Find where the given text appears and provide that cell's center as [X, Y] coordinate. 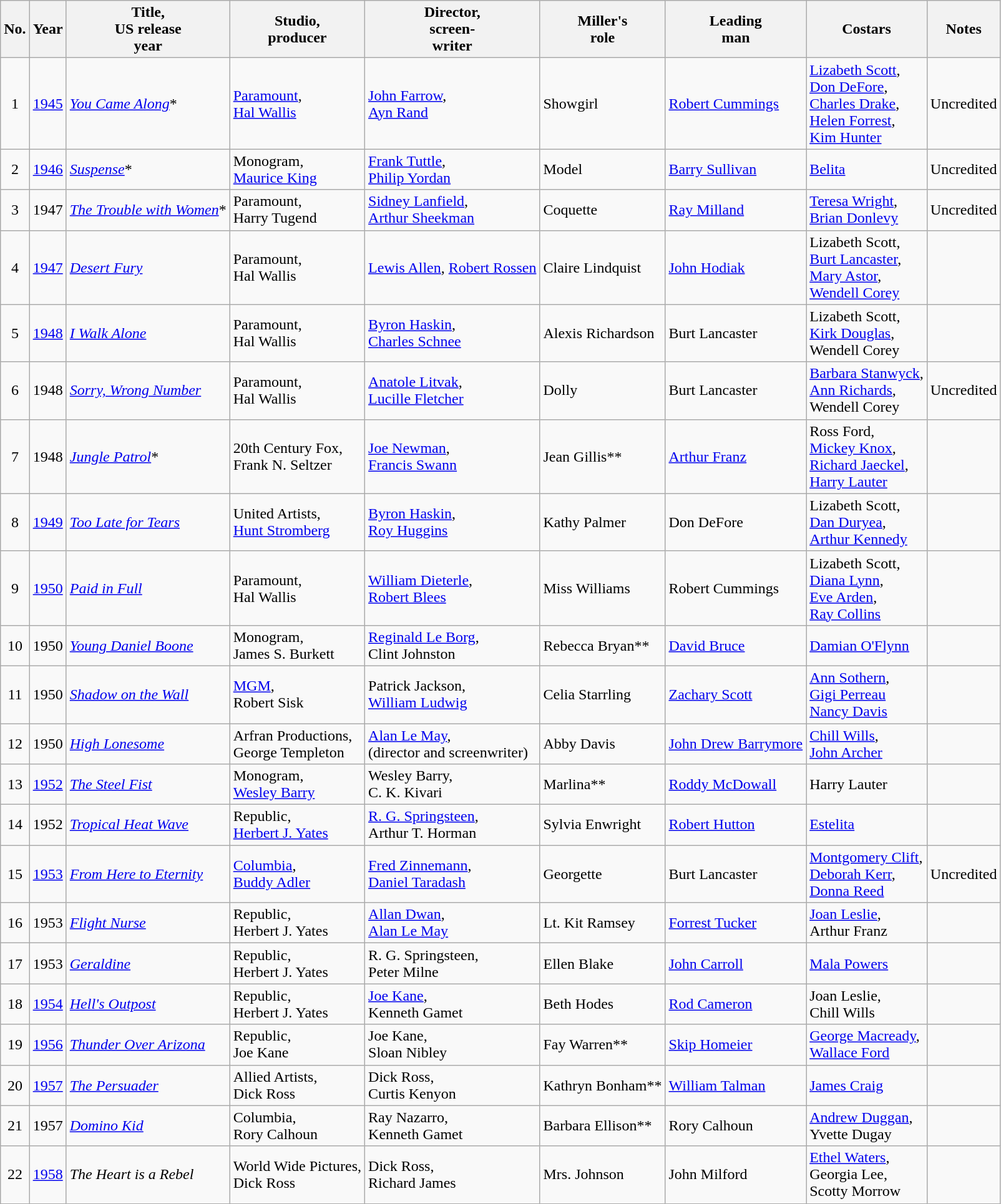
United Artists,Hunt Stromberg [297, 522]
18 [15, 1004]
Marlina** [603, 785]
Too Late for Tears [148, 522]
Jean Gillis** [603, 457]
Forrest Tucker [736, 923]
Flight Nurse [148, 923]
Andrew Duggan,Yvette Dugay [867, 1125]
22 [15, 1175]
Celia Starrling [603, 694]
Monogram,Wesley Barry [297, 785]
The Trouble with Women* [148, 210]
Young Daniel Boone [148, 645]
Paid in Full [148, 588]
No. [15, 29]
Dick Ross,Richard James [452, 1175]
4 [15, 267]
Mrs. Johnson [603, 1175]
Columbia,Rory Calhoun [297, 1125]
Dick Ross,Curtis Kenyon [452, 1085]
1958 [47, 1175]
Claire Lindquist [603, 267]
George Macready,Wallace Ford [867, 1044]
Byron Haskin,Charles Schnee [452, 333]
William Talman [736, 1085]
19 [15, 1044]
Lizabeth Scott,Burt Lancaster,Mary Astor,Wendell Corey [867, 267]
14 [15, 825]
Barbara Stanwyck,Ann Richards,Wendell Corey [867, 391]
11 [15, 694]
Alan Le May,(director and screenwriter) [452, 744]
20 [15, 1085]
Ray Nazarro,Kenneth Gamet [452, 1125]
Geraldine [148, 963]
Sidney Lanfield,Arthur Sheekman [452, 210]
David Bruce [736, 645]
Arthur Franz [736, 457]
Rebecca Bryan** [603, 645]
Lizabeth Scott,Dan Duryea,Arthur Kennedy [867, 522]
John Hodiak [736, 267]
Year [47, 29]
5 [15, 333]
Notes [964, 29]
Studio,producer [297, 29]
Kathy Palmer [603, 522]
The Heart is a Rebel [148, 1175]
Jungle Patrol* [148, 457]
Ethel Waters,Georgia Lee,Scotty Morrow [867, 1175]
Shadow on the Wall [148, 694]
John Milford [736, 1175]
Joe Kane,Kenneth Gamet [452, 1004]
Monogram,Maurice King [297, 170]
Belita [867, 170]
17 [15, 963]
Arfran Productions,George Templeton [297, 744]
1 [15, 104]
Allan Dwan,Alan Le May [452, 923]
Lizabeth Scott, Don DeFore,Charles Drake,Helen Forrest,Kim Hunter [867, 104]
I Walk Alone [148, 333]
Rod Cameron [736, 1004]
Patrick Jackson,William Ludwig [452, 694]
Joan Leslie,Arthur Franz [867, 923]
Joe Newman,Francis Swann [452, 457]
Fred Zinnemann,Daniel Taradash [452, 874]
R. G. Springsteen,Arthur T. Horman [452, 825]
Don DeFore [736, 522]
Title,US releaseyear [148, 29]
Abby Davis [603, 744]
Ray Milland [736, 210]
Tropical Heat Wave [148, 825]
9 [15, 588]
Damian O'Flynn [867, 645]
Rory Calhoun [736, 1125]
Montgomery Clift,Deborah Kerr,Donna Reed [867, 874]
From Here to Eternity [148, 874]
Roddy McDowall [736, 785]
Georgette [603, 874]
John Carroll [736, 963]
Suspense* [148, 170]
1946 [47, 170]
You Came Along* [148, 104]
Zachary Scott [736, 694]
Barry Sullivan [736, 170]
Ellen Blake [603, 963]
Harry Lauter [867, 785]
Domino Kid [148, 1125]
Lizabeth Scott,Diana Lynn,Eve Arden,Ray Collins [867, 588]
Joe Kane,Sloan Nibley [452, 1044]
The Persuader [148, 1085]
Coquette [603, 210]
13 [15, 785]
Columbia,Buddy Adler [297, 874]
Anatole Litvak,Lucille Fletcher [452, 391]
MGM,Robert Sisk [297, 694]
Lizabeth Scott,Kirk Douglas,Wendell Corey [867, 333]
1954 [47, 1004]
Frank Tuttle,Philip Yordan [452, 170]
Paramount,Harry Tugend [297, 210]
Skip Homeier [736, 1044]
Alexis Richardson [603, 333]
Reginald Le Borg,Clint Johnston [452, 645]
Republic,Joe Kane [297, 1044]
John Drew Barrymore [736, 744]
World Wide Pictures,Dick Ross [297, 1175]
Monogram,James S. Burkett [297, 645]
6 [15, 391]
Barbara Ellison** [603, 1125]
Chill Wills,John Archer [867, 744]
10 [15, 645]
15 [15, 874]
21 [15, 1125]
3 [15, 210]
James Craig [867, 1085]
Beth Hodes [603, 1004]
12 [15, 744]
Director,screen-writer [452, 29]
Ann Sothern,Gigi PerreauNancy Davis [867, 694]
Ross Ford,Mickey Knox,Richard Jaeckel,Harry Lauter [867, 457]
Miller'srole [603, 29]
Joan Leslie,Chill Wills [867, 1004]
1945 [47, 104]
John Farrow,Ayn Rand [452, 104]
Model [603, 170]
R. G. Springsteen,Peter Milne [452, 963]
Kathryn Bonham** [603, 1085]
8 [15, 522]
Dolly [603, 391]
Robert Hutton [736, 825]
Showgirl [603, 104]
2 [15, 170]
Lewis Allen, Robert Rossen [452, 267]
Desert Fury [148, 267]
The Steel Fist [148, 785]
Thunder Over Arizona [148, 1044]
Byron Haskin,Roy Huggins [452, 522]
1956 [47, 1044]
20th Century Fox,Frank N. Seltzer [297, 457]
Teresa Wright,Brian Donlevy [867, 210]
7 [15, 457]
Miss Williams [603, 588]
Sylvia Enwright [603, 825]
Hell's Outpost [148, 1004]
1949 [47, 522]
Costars [867, 29]
Lt. Kit Ramsey [603, 923]
High Lonesome [148, 744]
Allied Artists,Dick Ross [297, 1085]
William Dieterle,Robert Blees [452, 588]
Fay Warren** [603, 1044]
Leadingman [736, 29]
Estelita [867, 825]
Mala Powers [867, 963]
Wesley Barry,C. K. Kivari [452, 785]
16 [15, 923]
Sorry, Wrong Number [148, 391]
